Find where the given text appears and provide that cell's center as [X, Y] coordinate. 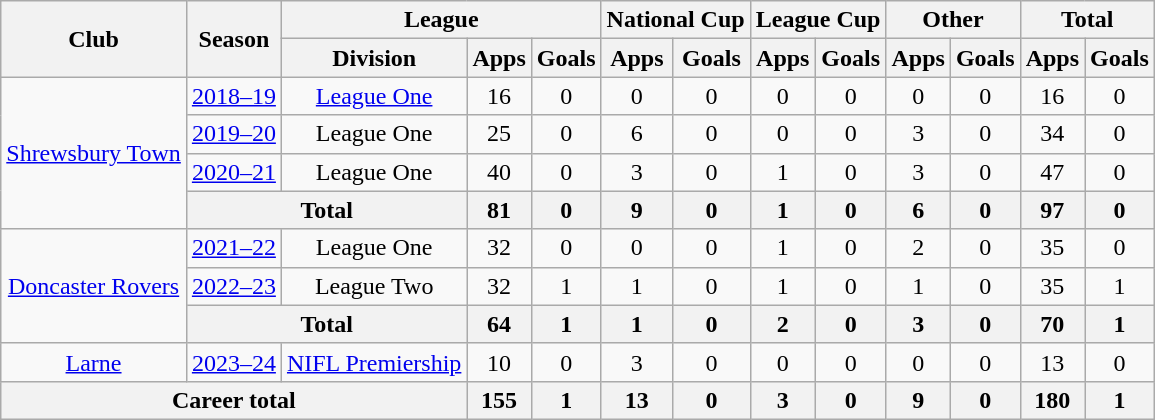
2023–24 [234, 362]
40 [499, 172]
2020–21 [234, 172]
Career total [234, 400]
League Two [374, 286]
2021–22 [234, 248]
Other [953, 20]
Season [234, 39]
Club [94, 39]
National Cup [676, 20]
81 [499, 210]
Shrewsbury Town [94, 153]
34 [1052, 134]
Larne [94, 362]
155 [499, 400]
Division [374, 58]
2019–20 [234, 134]
2018–19 [234, 96]
NIFL Premiership [374, 362]
180 [1052, 400]
2022–23 [234, 286]
47 [1052, 172]
League Cup [818, 20]
League [441, 20]
25 [499, 134]
70 [1052, 324]
97 [1052, 210]
Doncaster Rovers [94, 286]
10 [499, 362]
64 [499, 324]
